Scan for the cell matching the given text and deliver its (X, Y) coordinate at center. 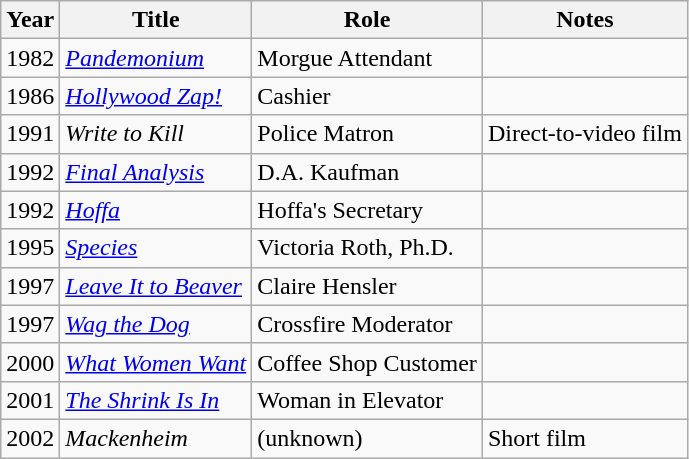
Victoria Roth, Ph.D. (368, 248)
Hoffa's Secretary (368, 210)
Short film (584, 438)
Title (156, 20)
1995 (30, 248)
Morgue Attendant (368, 58)
Crossfire Moderator (368, 324)
2001 (30, 400)
Hollywood Zap! (156, 96)
Final Analysis (156, 172)
Pandemonium (156, 58)
Species (156, 248)
Write to Kill (156, 134)
2000 (30, 362)
Mackenheim (156, 438)
Leave It to Beaver (156, 286)
Claire Hensler (368, 286)
What Women Want (156, 362)
2002 (30, 438)
Woman in Elevator (368, 400)
Wag the Dog (156, 324)
1986 (30, 96)
Cashier (368, 96)
(unknown) (368, 438)
Year (30, 20)
Direct-to-video film (584, 134)
1982 (30, 58)
The Shrink Is In (156, 400)
Role (368, 20)
Notes (584, 20)
Hoffa (156, 210)
D.A. Kaufman (368, 172)
Police Matron (368, 134)
1991 (30, 134)
Coffee Shop Customer (368, 362)
